From the cell containing the given text, extract its center point as [x, y] coordinate. 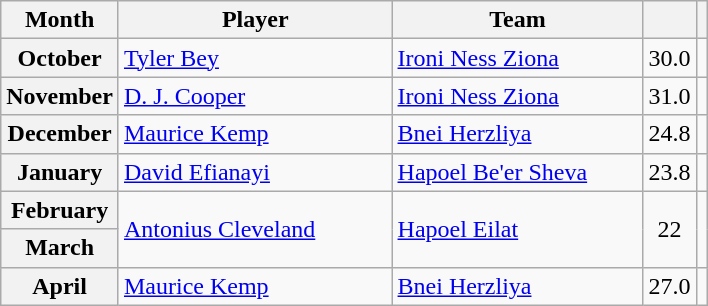
Month [60, 20]
23.8 [670, 172]
April [60, 286]
31.0 [670, 96]
27.0 [670, 286]
February [60, 210]
October [60, 58]
Hapoel Be'er Sheva [518, 172]
24.8 [670, 134]
Hapoel Eilat [518, 229]
Team [518, 20]
November [60, 96]
Player [255, 20]
22 [670, 229]
D. J. Cooper [255, 96]
December [60, 134]
Antonius Cleveland [255, 229]
January [60, 172]
March [60, 248]
David Efianayi [255, 172]
Tyler Bey [255, 58]
30.0 [670, 58]
